Extract the (X, Y) coordinate from the center of the cell holding the provided text.  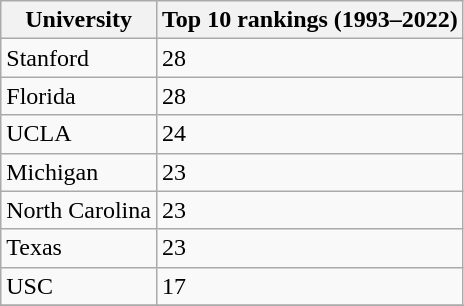
USC (79, 286)
Florida (79, 96)
17 (310, 286)
Michigan (79, 172)
24 (310, 134)
Top 10 rankings (1993–2022) (310, 20)
Texas (79, 248)
North Carolina (79, 210)
UCLA (79, 134)
University (79, 20)
Stanford (79, 58)
